Output the (x, y) coordinate of the center of the cell containing the given text.  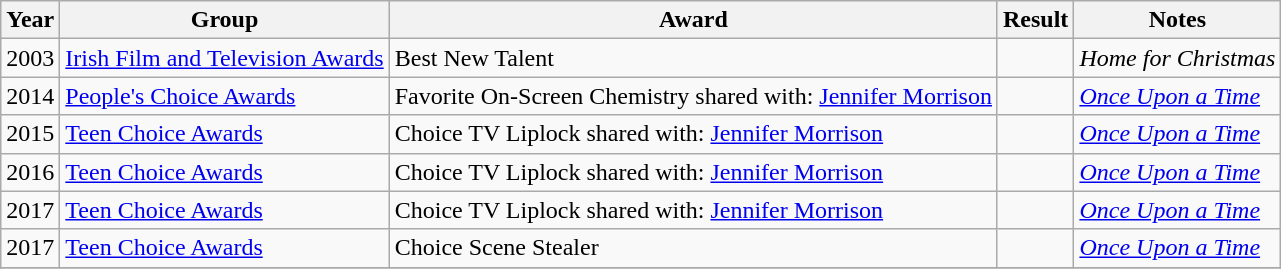
Best New Talent (693, 58)
Favorite On-Screen Chemistry shared with: Jennifer Morrison (693, 96)
2014 (30, 96)
2015 (30, 134)
Irish Film and Television Awards (224, 58)
Choice Scene Stealer (693, 248)
Group (224, 20)
Notes (1178, 20)
2016 (30, 172)
2003 (30, 58)
Year (30, 20)
Result (1035, 20)
People's Choice Awards (224, 96)
Home for Christmas (1178, 58)
Award (693, 20)
